Search for the cell housing the specified text and yield its [X, Y] center coordinate. 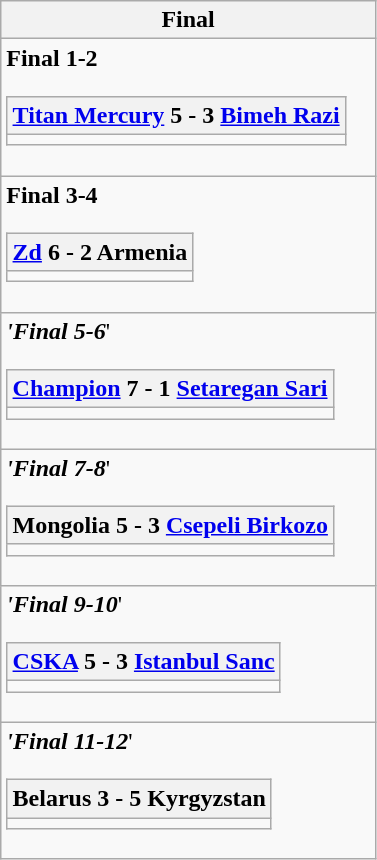
'Final 9-10' CSKA 5 - 3 Istanbul Sanc [188, 654]
CSKA 5 - 3 Istanbul Sanc [144, 662]
Titan Mercury 5 - 3 Bimeh Razi [176, 115]
Belarus 3 - 5 Kyrgyzstan [139, 799]
'Final 7-8' Mongolia 5 - 3 Csepeli Birkozo [188, 518]
Champion 7 - 1 Setaregan Sari [170, 388]
'Final 5-6' Champion 7 - 1 Setaregan Sari [188, 380]
Final 1-2 Titan Mercury 5 - 3 Bimeh Razi [188, 108]
'Final 11-12' Belarus 3 - 5 Kyrgyzstan [188, 790]
Zd 6 - 2 Armenia [100, 252]
Final [188, 20]
Final 3-4 Zd 6 - 2 Armenia [188, 244]
Mongolia 5 - 3 Csepeli Birkozo [170, 525]
